Return [X, Y] of the center of cell containing provided text 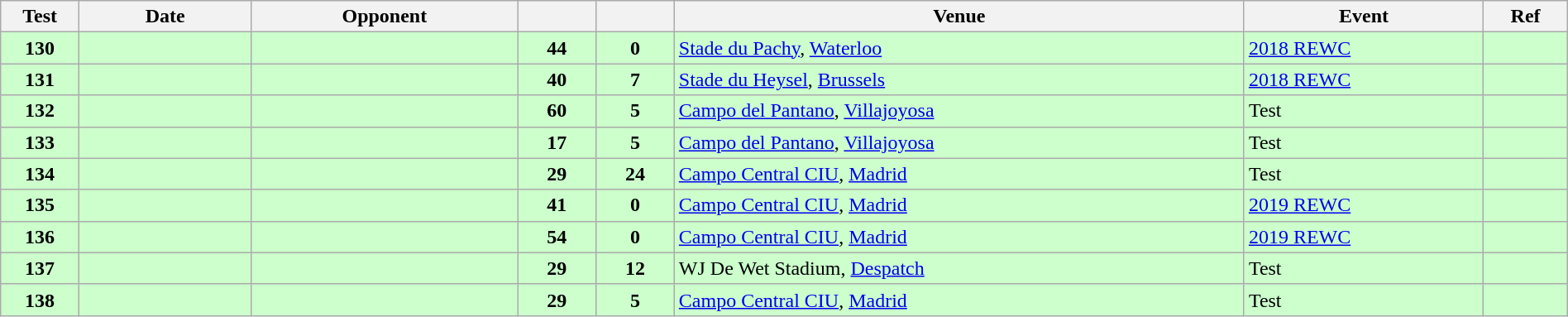
17 [557, 142]
Stade du Pachy, Waterloo [959, 48]
136 [40, 237]
WJ De Wet Stadium, Despatch [959, 268]
132 [40, 111]
138 [40, 300]
60 [557, 111]
131 [40, 79]
130 [40, 48]
7 [635, 79]
40 [557, 79]
41 [557, 205]
137 [40, 268]
12 [635, 268]
44 [557, 48]
Stade du Heysel, Brussels [959, 79]
Date [165, 17]
Venue [959, 17]
134 [40, 174]
Event [1364, 17]
135 [40, 205]
54 [557, 237]
133 [40, 142]
Opponent [385, 17]
Ref [1525, 17]
24 [635, 174]
